Return [X, Y] of the center of cell containing provided text 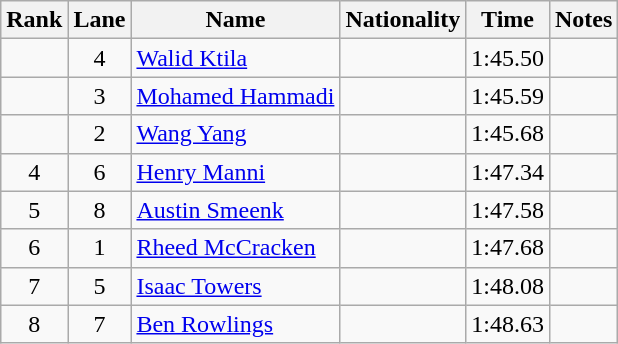
2 [100, 134]
Name [236, 20]
Ben Rowlings [236, 324]
Rank [34, 20]
1:45.59 [508, 96]
Mohamed Hammadi [236, 96]
Time [508, 20]
1:47.68 [508, 248]
1:47.58 [508, 210]
Austin Smeenk [236, 210]
Henry Manni [236, 172]
Nationality [403, 20]
1:45.68 [508, 134]
Notes [583, 20]
1 [100, 248]
3 [100, 96]
Walid Ktila [236, 58]
Wang Yang [236, 134]
Isaac Towers [236, 286]
1:45.50 [508, 58]
1:48.08 [508, 286]
1:48.63 [508, 324]
Rheed McCracken [236, 248]
Lane [100, 20]
1:47.34 [508, 172]
